Capture the cell that displays the provided text and extract its (X, Y) central coordinate. 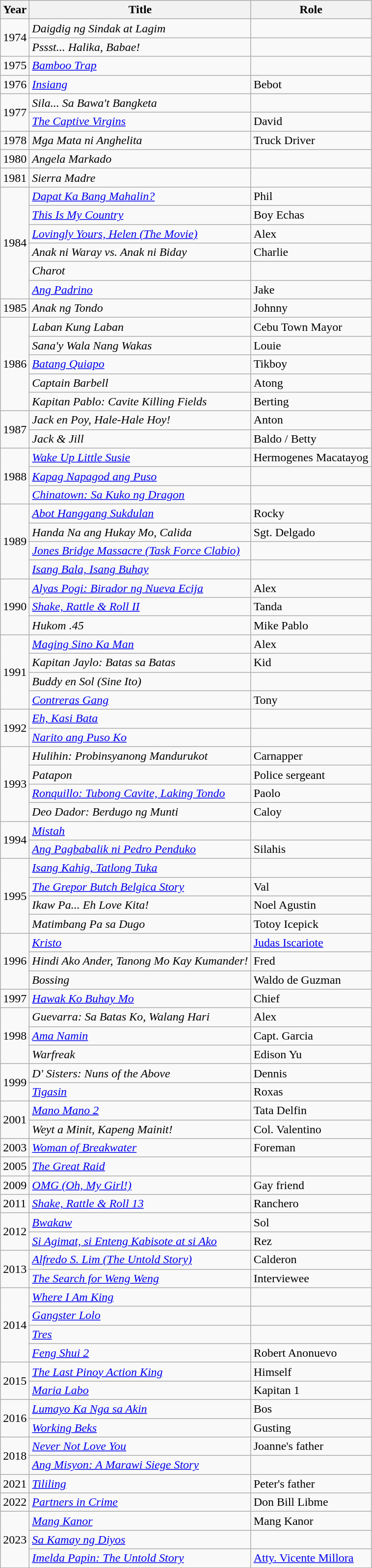
Mga Mata ni Anghelita (140, 140)
Jack & Jill (140, 439)
Caloy (311, 812)
Jack en Poy, Hale-Hale Hoy! (140, 420)
Gangster Lolo (140, 1316)
Atty. Vicente Millora (311, 1558)
Woman of Breakwater (140, 1148)
Sila... Sa Bawa't Bangketa (140, 103)
Police sergeant (311, 774)
Never Not Love You (140, 1446)
2018 (15, 1456)
Sol (311, 1222)
Boy Echas (311, 215)
1999 (15, 1082)
Bebot (311, 84)
Kristo (140, 943)
Angela Markado (140, 159)
Interviewee (311, 1278)
2015 (15, 1381)
Wake Up Little Susie (140, 457)
Col. Valentino (311, 1129)
Ama Namin (140, 1036)
Truck Driver (311, 140)
Deo Dador: Berdugo ng Munti (140, 812)
Patapon (140, 774)
2022 (15, 1502)
1995 (15, 896)
Weyt a Minit, Kapeng Mainit! (140, 1129)
Totoy Icepick (311, 924)
Feng Shui 2 (140, 1353)
Roxas (311, 1092)
OMG (Oh, My Girl!) (140, 1185)
Imelda Papin: The Untold Story (140, 1558)
1987 (15, 429)
Tililing (140, 1484)
Foreman (311, 1148)
Maria Labo (140, 1390)
Calderon (311, 1260)
Baldo / Betty (311, 439)
1976 (15, 84)
Robert Anonuevo (311, 1353)
1974 (15, 38)
Tikboy (311, 364)
Dapat Ka Bang Mahalin? (140, 196)
Fred (311, 961)
Paolo (311, 793)
Ang Misyon: A Marawi Siege Story (140, 1465)
Kapitan 1 (311, 1390)
Partners in Crime (140, 1502)
Bamboo Trap (140, 66)
Phil (311, 196)
Guevarra: Sa Batas Ko, Walang Hari (140, 1017)
The Grepor Butch Belgica Story (140, 887)
Matimbang Pa sa Dugo (140, 924)
Don Bill Libme (311, 1502)
Hindi Ako Ander, Tanong Mo Kay Kumander! (140, 961)
The Last Pinoy Action King (140, 1371)
1998 (15, 1036)
Kid (311, 663)
1985 (15, 308)
Anak ng Tondo (140, 308)
Maging Sino Ka Man (140, 644)
Jones Bridge Massacre (Task Force Clabio) (140, 551)
Batang Quiapo (140, 364)
Gay friend (311, 1185)
Silahis (311, 849)
Role (311, 10)
D' Sisters: Nuns of the Above (140, 1073)
1977 (15, 112)
Hawak Ko Buhay Mo (140, 998)
The Search for Weng Weng (140, 1278)
Rez (311, 1241)
Isang Kahig, Tatlong Tuka (140, 868)
Charlie (311, 252)
Where I Am King (140, 1297)
Pssst... Halika, Babae! (140, 47)
Waldo de Guzman (311, 980)
Joanne's father (311, 1446)
Kapitan Jaylo: Batas sa Batas (140, 663)
Narito ang Puso Ko (140, 737)
Mano Mano 2 (140, 1110)
2016 (15, 1418)
Louie (311, 346)
Anton (311, 420)
Shake, Rattle & Roll II (140, 607)
1980 (15, 159)
Carnapper (311, 756)
1984 (15, 243)
Mike Pablo (311, 625)
Ranchero (311, 1204)
2021 (15, 1484)
Warfreak (140, 1054)
1997 (15, 998)
1981 (15, 177)
Alyas Pogi: Birador ng Nueva Ecija (140, 588)
This Is My Country (140, 215)
Ang Padrino (140, 290)
Berting (311, 401)
Buddy en Sol (Sine Ito) (140, 681)
2001 (15, 1120)
Cebu Town Mayor (311, 327)
1991 (15, 672)
Hulihin: Probinsyanong Mandurukot (140, 756)
Chief (311, 998)
Bos (311, 1409)
Working Beks (140, 1428)
1975 (15, 66)
1988 (15, 476)
Eh, Kasi Bata (140, 719)
Isang Bala, Isang Buhay (140, 570)
Sana'y Wala Nang Wakas (140, 346)
David (311, 122)
Abot Hanggang Sukdulan (140, 513)
1989 (15, 541)
1996 (15, 961)
Kapag Napagod ang Puso (140, 476)
Hukom .45 (140, 625)
2013 (15, 1269)
Mistah (140, 831)
Noel Agustin (311, 905)
Alfredo S. Lim (The Untold Story) (140, 1260)
Shake, Rattle & Roll 13 (140, 1204)
Val (311, 887)
2014 (15, 1325)
Tanda (311, 607)
Peter's father (311, 1484)
Laban Kung Laban (140, 327)
2003 (15, 1148)
Ikaw Pa... Eh Love Kita! (140, 905)
1992 (15, 728)
Bwakaw (140, 1222)
Sierra Madre (140, 177)
Gusting (311, 1428)
Capt. Garcia (311, 1036)
Si Agimat, si Enteng Kabisote at si Ako (140, 1241)
1986 (15, 364)
Captain Barbell (140, 383)
Bossing (140, 980)
1990 (15, 607)
Rocky (311, 513)
Tigasin (140, 1092)
Anak ni Waray vs. Anak ni Biday (140, 252)
Lumayo Ka Nga sa Akin (140, 1409)
2012 (15, 1232)
2005 (15, 1167)
Contreras Gang (140, 700)
Year (15, 10)
Ang Pagbabalik ni Pedro Penduko (140, 849)
Edison Yu (311, 1054)
Jake (311, 290)
2011 (15, 1204)
Kapitan Pablo: Cavite Killing Fields (140, 401)
Sa Kamay ng Diyos (140, 1540)
Handa Na ang Hukay Mo, Calida (140, 532)
Charot (140, 271)
The Captive Virgins (140, 122)
Daigdig ng Sindak at Lagim (140, 28)
1978 (15, 140)
The Great Raid (140, 1167)
Tata Delfin (311, 1110)
Dennis (311, 1073)
2009 (15, 1185)
Hermogenes Macatayog (311, 457)
Lovingly Yours, Helen (The Movie) (140, 234)
Johnny (311, 308)
1993 (15, 784)
Tres (140, 1334)
Tony (311, 700)
1994 (15, 840)
Sgt. Delgado (311, 532)
Insiang (140, 84)
2023 (15, 1540)
Judas Iscariote (311, 943)
Atong (311, 383)
Chinatown: Sa Kuko ng Dragon (140, 495)
Himself (311, 1371)
Ronquillo: Tubong Cavite, Laking Tondo (140, 793)
Title (140, 10)
